Provide the [X, Y] coordinate of the cell's center where the given text is located.  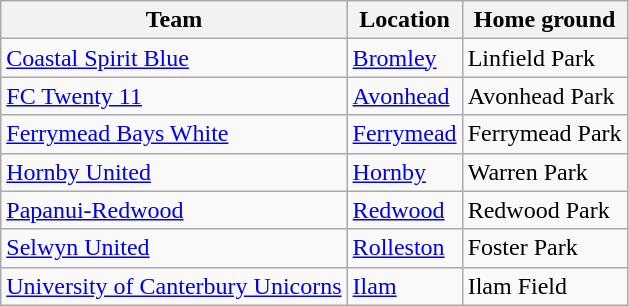
Hornby United [174, 172]
Ferrymead Park [544, 134]
University of Canterbury Unicorns [174, 286]
Home ground [544, 20]
Hornby [404, 172]
Ilam [404, 286]
Selwyn United [174, 248]
Team [174, 20]
Papanui-Redwood [174, 210]
Redwood Park [544, 210]
Location [404, 20]
Ilam Field [544, 286]
Ferrymead Bays White [174, 134]
Foster Park [544, 248]
Rolleston [404, 248]
Ferrymead [404, 134]
Linfield Park [544, 58]
Bromley [404, 58]
Avonhead [404, 96]
Warren Park [544, 172]
FC Twenty 11 [174, 96]
Coastal Spirit Blue [174, 58]
Redwood [404, 210]
Avonhead Park [544, 96]
